Provide the [X, Y] coordinate of the cell's center where the given text is located.  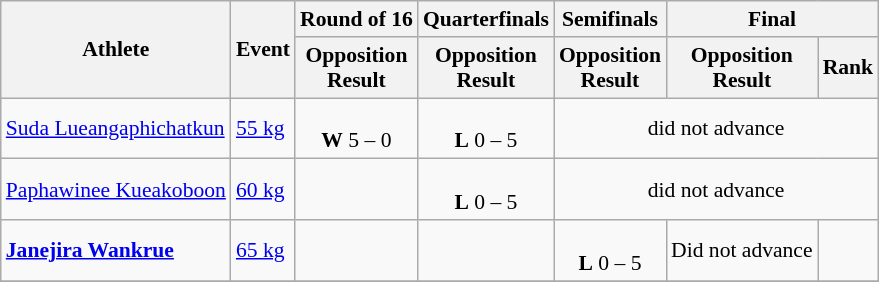
Quarterfinals [486, 19]
Athlete [116, 50]
55 kg [263, 128]
Final [772, 19]
Did not advance [742, 250]
60 kg [263, 190]
Semifinals [610, 19]
Paphawinee Kueakoboon [116, 190]
Janejira Wankrue [116, 250]
65 kg [263, 250]
Event [263, 50]
Rank [848, 68]
Suda Lueangaphichatkun [116, 128]
Round of 16 [356, 19]
W 5 – 0 [356, 128]
